Return (x, y) of the center of cell containing provided text 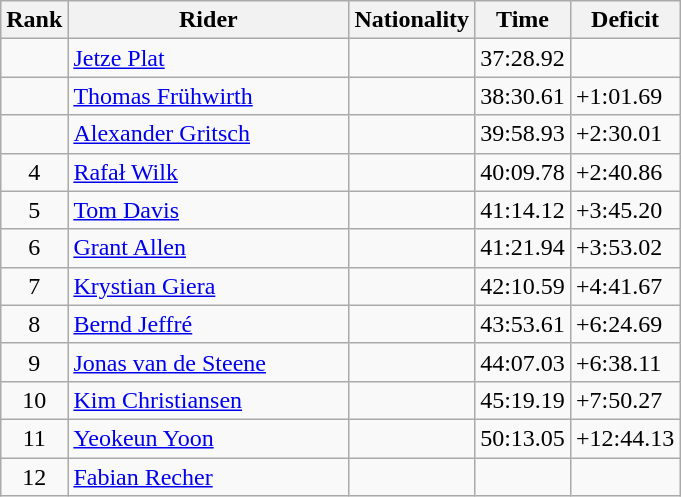
Tom Davis (208, 210)
+1:01.69 (624, 96)
38:30.61 (523, 96)
40:09.78 (523, 172)
4 (34, 172)
+3:45.20 (624, 210)
Deficit (624, 20)
11 (34, 438)
Kim Christiansen (208, 400)
Time (523, 20)
+4:41.67 (624, 286)
42:10.59 (523, 286)
8 (34, 324)
Krystian Giera (208, 286)
50:13.05 (523, 438)
45:19.19 (523, 400)
Fabian Recher (208, 477)
+2:40.86 (624, 172)
Nationality (412, 20)
41:14.12 (523, 210)
10 (34, 400)
+2:30.01 (624, 134)
41:21.94 (523, 248)
6 (34, 248)
Yeokeun Yoon (208, 438)
37:28.92 (523, 58)
+12:44.13 (624, 438)
44:07.03 (523, 362)
Rider (208, 20)
+6:24.69 (624, 324)
Thomas Frühwirth (208, 96)
Rank (34, 20)
+7:50.27 (624, 400)
Jonas van de Steene (208, 362)
12 (34, 477)
5 (34, 210)
+6:38.11 (624, 362)
Alexander Gritsch (208, 134)
7 (34, 286)
39:58.93 (523, 134)
Grant Allen (208, 248)
Bernd Jeffré (208, 324)
+3:53.02 (624, 248)
Jetze Plat (208, 58)
43:53.61 (523, 324)
9 (34, 362)
Rafał Wilk (208, 172)
